From the cell containing the given text, extract its center point as (x, y) coordinate. 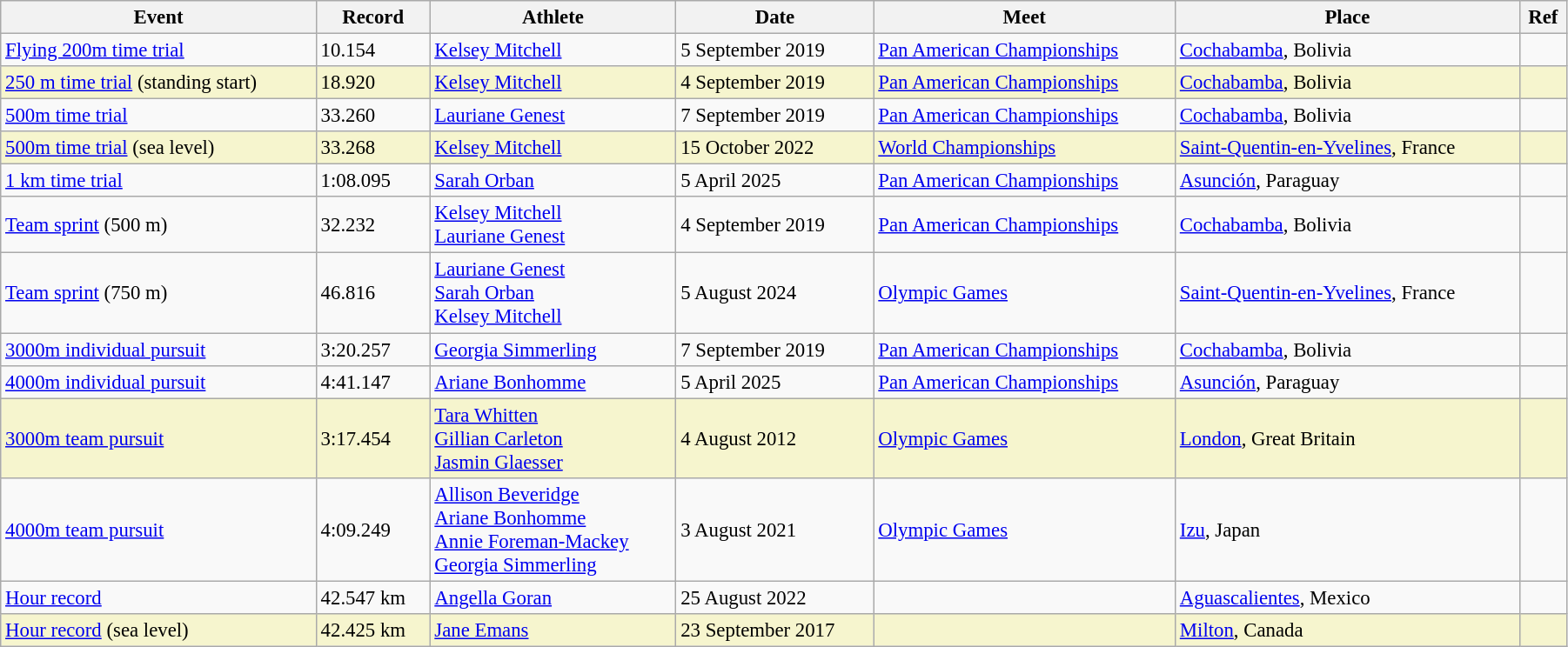
3:17.454 (372, 438)
250 m time trial (standing start) (158, 83)
500m time trial (158, 116)
Kelsey MitchellLauriane Genest (553, 224)
World Championships (1024, 148)
London, Great Britain (1348, 438)
1 km time trial (158, 181)
18.920 (372, 83)
Flying 200m time trial (158, 50)
4:09.249 (372, 529)
Hour record (sea level) (158, 630)
5 September 2019 (774, 50)
Allison BeveridgeAriane BonhommeAnnie Foreman-MackeyGeorgia Simmerling (553, 529)
Team sprint (500 m) (158, 224)
3000m individual pursuit (158, 350)
500m time trial (sea level) (158, 148)
Athlete (553, 17)
Jane Emans (553, 630)
10.154 (372, 50)
Record (372, 17)
Team sprint (750 m) (158, 293)
3000m team pursuit (158, 438)
Meet (1024, 17)
Georgia Simmerling (553, 350)
Tara WhittenGillian CarletonJasmin Glaesser (553, 438)
Ariane Bonhomme (553, 382)
25 August 2022 (774, 597)
33.260 (372, 116)
23 September 2017 (774, 630)
46.816 (372, 293)
Ref (1543, 17)
Aguascalientes, Mexico (1348, 597)
32.232 (372, 224)
Lauriane Genest (553, 116)
4000m individual pursuit (158, 382)
4000m team pursuit (158, 529)
Angella Goran (553, 597)
5 August 2024 (774, 293)
33.268 (372, 148)
Izu, Japan (1348, 529)
4:41.147 (372, 382)
42.425 km (372, 630)
4 August 2012 (774, 438)
3:20.257 (372, 350)
Milton, Canada (1348, 630)
Lauriane GenestSarah OrbanKelsey Mitchell (553, 293)
Hour record (158, 597)
15 October 2022 (774, 148)
Event (158, 17)
1:08.095 (372, 181)
42.547 km (372, 597)
Sarah Orban (553, 181)
Date (774, 17)
Place (1348, 17)
3 August 2021 (774, 529)
